Search for the cell housing the specified text and yield its [x, y] center coordinate. 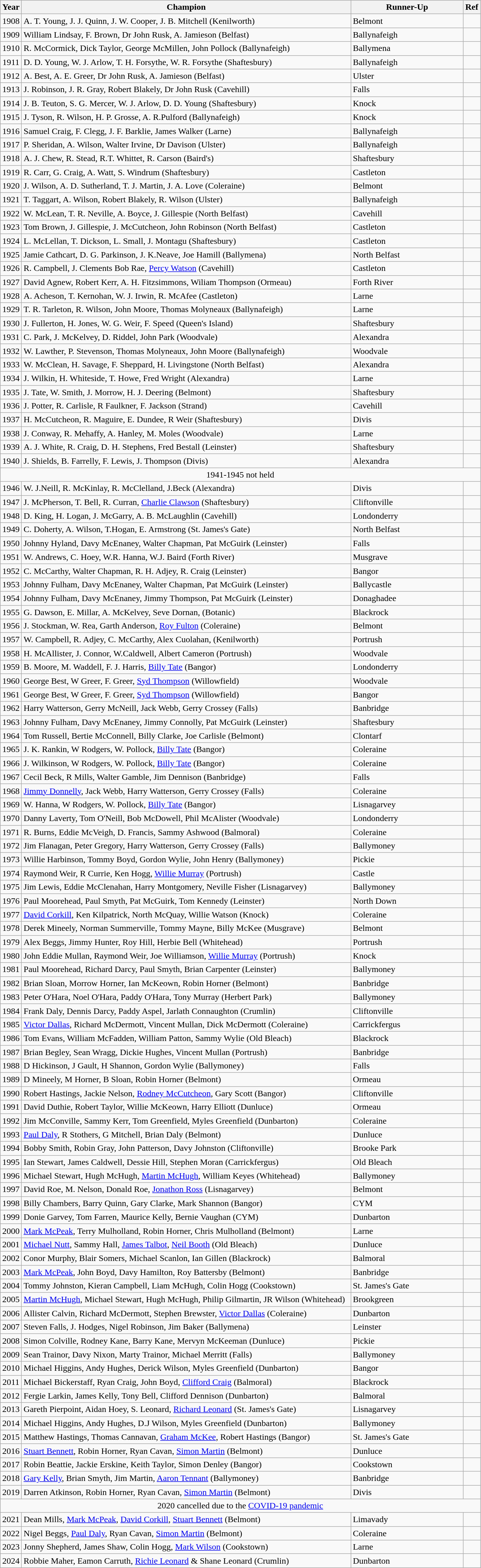
1976 [11, 901]
2003 [11, 1272]
Johnny Fulham, Davy McEnaney, Jimmy Connolly, Pat McGuirk (Leinster) [186, 722]
1999 [11, 1217]
H. McAllister, J. Connor, W.Caldwell, Albert Cameron (Portrush) [186, 653]
Frank Daly, Dennis Darcy, Paddy Aspel, Jarlath Connaughton (Crumlin) [186, 1011]
1974 [11, 873]
2019 [11, 1492]
1968 [11, 791]
1980 [11, 956]
David Corkill, Ken Kilpatrick, North McQuay, Willie Watson (Knock) [186, 915]
R. Burns, Eddie McVeigh, D. Francis, Sammy Ashwood (Balmoral) [186, 832]
1934 [11, 378]
Carrickfergus [407, 1024]
Victor Dallas, Richard McDermott, Vincent Mullan, Dick McDermott (Coleraine) [186, 1024]
Johnny Fulham, Davy McEnaney, Walter Chapman, Pat McGuirk (Leinster) [186, 584]
Nigel Beggs, Paul Daly, Ryan Cavan, Simon Martin (Belmont) [186, 1533]
Tom Russell, Bertie McConnell, Billy Clarke, Joe Carlisle (Belmont) [186, 736]
1977 [11, 915]
T. R. Tarleton, R. Wilson, John Moore, Thomas Molyneaux (Ballynafeigh) [186, 310]
Old Bleach [407, 1162]
1997 [11, 1189]
Willie Harbinson, Tommy Boyd, Gordon Wylie, John Henry (Ballymoney) [186, 860]
J. Wilkin, H. Whiteside, T. Howe, Fred Wright (Alexandra) [186, 378]
Robert Hastings, Jackie Nelson, Rodney McCutcheon, Gary Scott (Bangor) [186, 1093]
J. Wilson, A. D. Sutherland, T. J. Martin, J. A. Love (Coleraine) [186, 186]
David Roe, M. Nelson, Donald Roe, Jonathon Ross (Lisnagarvey) [186, 1189]
1953 [11, 584]
Peter O'Hara, Noel O'Hara, Paddy O'Hara, Tony Murray (Herbert Park) [186, 997]
Conor Murphy, Blair Somers, Michael Scanlon, Ian Gillen (Blackrock) [186, 1258]
A. J. Chew, R. Stead, R.T. Whittet, R. Carson (Baird's) [186, 158]
1969 [11, 804]
1917 [11, 144]
2010 [11, 1368]
1914 [11, 103]
1967 [11, 777]
Danny Laverty, Tom O'Neill, Bob McDowell, Phil McAlister (Woodvale) [186, 818]
1955 [11, 612]
1931 [11, 337]
Johnny Fulham, Davy McEnaney, Jimmy Thompson, Pat McGuirk (Leinster) [186, 598]
CYM [407, 1203]
A. J. White, R. Craig, D. H. Stephens, Fred Bestall (Leinster) [186, 447]
Paul Moorehead, Richard Darcy, Paul Smyth, Brian Carpenter (Leinster) [186, 969]
W. Lawther, P. Stevenson, Thomas Molyneaux, John Moore (Ballynafeigh) [186, 351]
A. Acheson, T. Kernohan, W. J. Irwin, R. McAfee (Castleton) [186, 296]
1915 [11, 117]
1986 [11, 1038]
North Down [407, 901]
1935 [11, 392]
1908 [11, 21]
Jim Lewis, Eddie McClenahan, Harry Montgomery, Neville Fisher (Lisnagarvey) [186, 887]
Samuel Craig, F. Clegg, J. F. Barklie, James Walker (Larne) [186, 131]
Ulster [407, 76]
Cookstown [407, 1464]
1983 [11, 997]
2023 [11, 1547]
J. B. Teuton, S. G. Mercer, W. J. Arlow, D. D. Young (Shaftesbury) [186, 103]
2011 [11, 1382]
C. Park, J. McKelvey, D. Riddel, John Park (Woodvale) [186, 337]
1920 [11, 186]
Year [11, 7]
1919 [11, 172]
Runner-Up [407, 7]
J. Stockman, W. Rea, Garth Anderson, Roy Fulton (Coleraine) [186, 626]
Mark McPeak, Terry Mulholland, Robin Horner, Chris Mulholland (Belmont) [186, 1231]
2006 [11, 1313]
D. King, H. Logan, J. McGarry, A. B. McLaughlin (Cavehill) [186, 516]
Robbie Maher, Eamon Carruth, Richie Leonard & Shane Leonard (Crumlin) [186, 1561]
Derek Mineely, Norman Summerville, Tommy Mayne, Billy McKee (Musgrave) [186, 928]
1992 [11, 1121]
Ref [472, 7]
2005 [11, 1300]
1964 [11, 736]
Forth River [407, 282]
Paul Daly, R Stothers, G Mitchell, Brian Daly (Belmont) [186, 1135]
2000 [11, 1231]
1932 [11, 351]
John Eddie Mullan, Raymond Weir, Joe Williamson, Willie Murray (Portrush) [186, 956]
2004 [11, 1286]
1985 [11, 1024]
1984 [11, 1011]
2001 [11, 1244]
Musgrave [407, 557]
J. Potter, R. Carlisle, R Faulkner, F. Jackson (Strand) [186, 406]
Steven Falls, J. Hodges, Nigel Robinson, Jim Baker (Ballymena) [186, 1327]
Limavady [407, 1520]
R. McCormick, Dick Taylor, George McMillen, John Pollock (Ballynafeigh) [186, 48]
B. Moore, M. Waddell, F. J. Harris, Billy Tate (Bangor) [186, 667]
1954 [11, 598]
1930 [11, 323]
2012 [11, 1396]
J. Tate, W. Smith, J. Morrow, H. J. Deering (Belmont) [186, 392]
1994 [11, 1148]
1949 [11, 530]
1979 [11, 942]
Michael Higgins, Andy Hughes, D.J Wilson, Myles Greenfield (Dunbarton) [186, 1423]
Michael Bickerstaff, Ryan Craig, John Boyd, Clifford Craig (Balmoral) [186, 1382]
1923 [11, 227]
J. McPherson, T. Bell, R. Curran, Charlie Clawson (Shaftesbury) [186, 502]
Jamie Cathcart, D. G. Parkinson, J. K.Neave, Joe Hamill (Ballymena) [186, 255]
2016 [11, 1451]
W. J.Neill, R. McKinlay, R. McClelland, J.Beck (Alexandra) [186, 488]
Jimmy Donnelly, Jack Webb, Harry Watterson, Gerry Crossey (Falls) [186, 791]
Gary Kelly, Brian Smyth, Jim Martin, Aaron Tennant (Ballymoney) [186, 1478]
Donie Garvey, Tom Farren, Maurice Kelly, Bernie Vaughan (CYM) [186, 1217]
W. McLean, T. R. Neville, A. Boyce, J. Gillespie (North Belfast) [186, 213]
1957 [11, 640]
1973 [11, 860]
1913 [11, 90]
1910 [11, 48]
Leinster [407, 1327]
1952 [11, 571]
Jonny Shepherd, James Shaw, Colin Hogg, Mark Wilson (Cookstown) [186, 1547]
J. Wilkinson, W Rodgers, W. Pollock, Billy Tate (Bangor) [186, 763]
2008 [11, 1341]
1971 [11, 832]
1940 [11, 461]
1909 [11, 35]
1987 [11, 1052]
J. Shields, B. Farrelly, F. Lewis, J. Thompson (Divis) [186, 461]
Brooke Park [407, 1148]
W. McClean, H. Savage, F. Sheppard, H. Livingstone (North Belfast) [186, 364]
1925 [11, 255]
Robin Beattie, Jackie Erskine, Keith Taylor, Simon Denley (Bangor) [186, 1464]
D. D. Young, W. J. Arlow, T. H. Forsythe, W. R. Forsythe (Shaftesbury) [186, 62]
P. Sheridan, A. Wilson, Walter Irvine, Dr Davison (Ulster) [186, 144]
Brian Sloan, Morrow Horner, Ian McKeown, Robin Horner (Belmont) [186, 983]
R. Carr, G. Craig, A. Watt, S. Windrum (Shaftesbury) [186, 172]
1911 [11, 62]
1996 [11, 1176]
William Lindsay, F. Brown, Dr John Rusk, A. Jamieson (Belfast) [186, 35]
1936 [11, 406]
1991 [11, 1107]
Michael Higgins, Andy Hughes, Derick Wilson, Myles Greenfield (Dunbarton) [186, 1368]
T. Taggart, A. Wilson, Robert Blakely, R. Wilson (Ulster) [186, 200]
1950 [11, 543]
Alex Beggs, Jimmy Hunter, Roy Hill, Herbie Bell (Whitehead) [186, 942]
C. Doherty, A. Wilson, T.Hogan, E. Armstrong (St. James's Gate) [186, 530]
2002 [11, 1258]
1958 [11, 653]
2018 [11, 1478]
1963 [11, 722]
1933 [11, 364]
1924 [11, 241]
Fergie Larkin, James Kelly, Tony Bell, Clifford Dennison (Dunbarton) [186, 1396]
Tom Evans, William McFadden, William Patton, Sammy Wylie (Old Bleach) [186, 1038]
2007 [11, 1327]
1946 [11, 488]
1918 [11, 158]
Allister Calvin, Richard McDermott, Stephen Brewster, Victor Dallas (Coleraine) [186, 1313]
Paul Moorehead, Paul Smyth, Pat McGuirk, Tom Kennedy (Leinster) [186, 901]
J. Conway, R. Mehaffy, A. Hanley, M. Moles (Woodvale) [186, 433]
1956 [11, 626]
1989 [11, 1080]
1941-1945 not held [240, 475]
Cecil Beck, R Mills, Walter Gamble, Jim Dennison (Banbridge) [186, 777]
Darren Atkinson, Robin Horner, Ryan Cavan, Simon Martin (Belmont) [186, 1492]
Raymond Weir, R Currie, Ken Hogg, Willie Murray (Portrush) [186, 873]
2020 cancelled due to the COVID-19 pandemic [240, 1506]
Tommy Johnston, Kieran Campbell, Liam McHugh, Colin Hogg (Cookstown) [186, 1286]
G. Dawson, E. Millar, A. McKelvey, Seve Dornan, (Botanic) [186, 612]
1928 [11, 296]
Brookgreen [407, 1300]
2017 [11, 1464]
Mark McPeak, John Boyd, Davy Hamilton, Roy Battersby (Belmont) [186, 1272]
W. Andrews, C. Hoey, W.R. Hanna, W.J. Baird (Forth River) [186, 557]
A. T. Young, J. J. Quinn, J. W. Cooper, J. B. Mitchell (Kenilworth) [186, 21]
2013 [11, 1409]
1959 [11, 667]
1993 [11, 1135]
Champion [186, 7]
1998 [11, 1203]
1962 [11, 708]
Ballycastle [407, 584]
1937 [11, 420]
Sean Trainor, Davy Nixon, Marty Trainor, Michael Merritt (Falls) [186, 1355]
Clontarf [407, 736]
Simon Colville, Rodney Kane, Barry Kane, Mervyn McKeeman (Dunluce) [186, 1341]
1981 [11, 969]
R. Campbell, J. Clements Bob Rae, Percy Watson (Cavehill) [186, 268]
Gareth Pierpoint, Aidan Hoey, S. Leonard, Richard Leonard (St. James's Gate) [186, 1409]
1965 [11, 750]
Stuart Bennett, Robin Horner, Ryan Cavan, Simon Martin (Belmont) [186, 1451]
1916 [11, 131]
1938 [11, 433]
2024 [11, 1561]
W. Hanna, W Rodgers, W. Pollock, Billy Tate (Bangor) [186, 804]
1947 [11, 502]
Ballymena [407, 48]
1921 [11, 200]
J. Tyson, R. Wilson, H. P. Grosse, A. R.Pulford (Ballynafeigh) [186, 117]
1970 [11, 818]
J. K. Rankin, W Rodgers, W. Pollock, Billy Tate (Bangor) [186, 750]
1951 [11, 557]
A. Best, A. E. Greer, Dr John Rusk, A. Jamieson (Belfast) [186, 76]
1929 [11, 310]
1995 [11, 1162]
2015 [11, 1437]
Jim McConville, Sammy Kerr, Tom Greenfield, Myles Greenfield (Dunbarton) [186, 1121]
1990 [11, 1093]
1960 [11, 681]
1982 [11, 983]
1912 [11, 76]
Ian Stewart, James Caldwell, Dessie Hill, Stephen Moran (Carrickfergus) [186, 1162]
W. Campbell, R. Adjey, C. McCarthy, Alex Cuolahan, (Kenilworth) [186, 640]
2009 [11, 1355]
D Hickinson, J Gault, H Shannon, Gordon Wylie (Ballymoney) [186, 1066]
1948 [11, 516]
David Agnew, Robert Kerr, A. H. Fitzsimmons, Wiliam Thompson (Ormeau) [186, 282]
1966 [11, 763]
Harry Watterson, Gerry McNeill, Jack Webb, Gerry Crossey (Falls) [186, 708]
Billy Chambers, Barry Quinn, Gary Clarke, Mark Shannon (Bangor) [186, 1203]
2014 [11, 1423]
1922 [11, 213]
Johnny Hyland, Davy McEnaney, Walter Chapman, Pat McGuirk (Leinster) [186, 543]
David Duthie, Robert Taylor, Willie McKeown, Harry Elliott (Dunluce) [186, 1107]
1978 [11, 928]
2021 [11, 1520]
J. Fullerton, H. Jones, W. G. Weir, F. Speed (Queen's Island) [186, 323]
Castle [407, 873]
Martin McHugh, Michael Stewart, Hugh McHugh, Philip Gilmartin, JR Wilson (Whitehead) [186, 1300]
Tom Brown, J. Gillespie, J. McCutcheon, John Robinson (North Belfast) [186, 227]
Michael Nutt, Sammy Hall, James Talbot, Neil Booth (Old Bleach) [186, 1244]
Michael Stewart, Hugh McHugh, Martin McHugh, William Keyes (Whitehead) [186, 1176]
1975 [11, 887]
D Mineely, M Horner, B Sloan, Robin Horner (Belmont) [186, 1080]
1926 [11, 268]
Jim Flanagan, Peter Gregory, Harry Watterson, Gerry Crossey (Falls) [186, 846]
Dean Mills, Mark McPeak, David Corkill, Stuart Bennett (Belmont) [186, 1520]
1927 [11, 282]
2022 [11, 1533]
Donaghadee [407, 598]
Bobby Smith, Robin Gray, John Patterson, Davy Johnston (Cliftonville) [186, 1148]
Brian Begley, Sean Wragg, Dickie Hughes, Vincent Mullan (Portrush) [186, 1052]
Matthew Hastings, Thomas Cannavan, Graham McKee, Robert Hastings (Bangor) [186, 1437]
1961 [11, 695]
1988 [11, 1066]
L. McLellan, T. Dickson, L. Small, J. Montagu (Shaftesbury) [186, 241]
C. McCarthy, Walter Chapman, R. H. Adjey, R. Craig (Leinster) [186, 571]
H. McCutcheon, R. Maguire, E. Dundee, R Weir (Shaftesbury) [186, 420]
J. Robinson, J. R. Gray, Robert Blakely, Dr John Rusk (Cavehill) [186, 90]
1972 [11, 846]
1939 [11, 447]
